From the cell containing the given text, extract its center point as [x, y] coordinate. 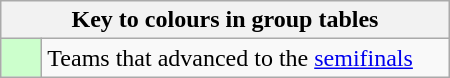
Key to colours in group tables [225, 20]
Teams that advanced to the semifinals [246, 58]
